Detect which cell encompasses the target text, then output its [X, Y] center coordinate. 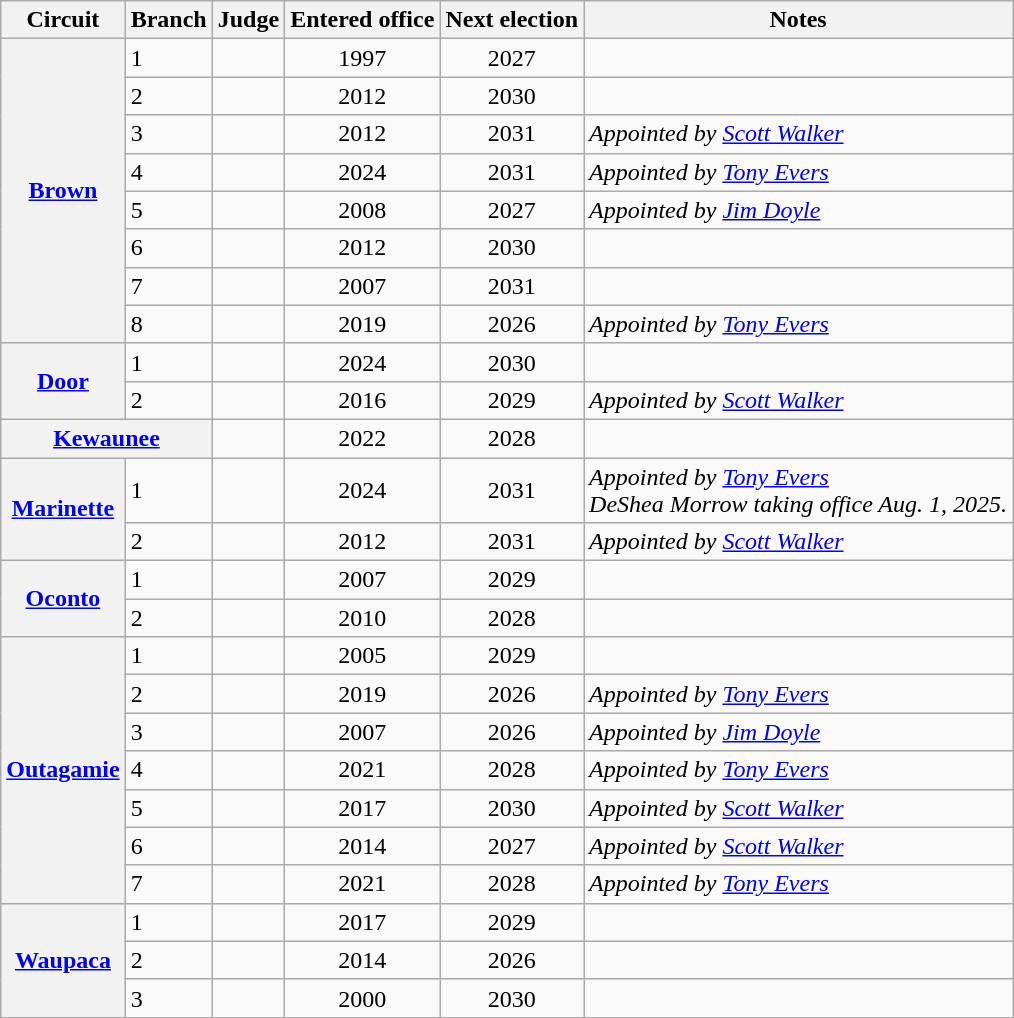
Entered office [362, 20]
8 [168, 324]
1997 [362, 58]
2000 [362, 998]
2005 [362, 656]
Marinette [63, 510]
Appointed by Tony EversDeShea Morrow taking office Aug. 1, 2025. [798, 490]
Kewaunee [106, 438]
Waupaca [63, 960]
Notes [798, 20]
2016 [362, 400]
Next election [512, 20]
Door [63, 381]
Circuit [63, 20]
Oconto [63, 599]
2022 [362, 438]
Outagamie [63, 770]
2010 [362, 618]
Brown [63, 191]
2008 [362, 210]
Judge [248, 20]
Branch [168, 20]
